Scan for the cell matching the given text and deliver its (X, Y) coordinate at center. 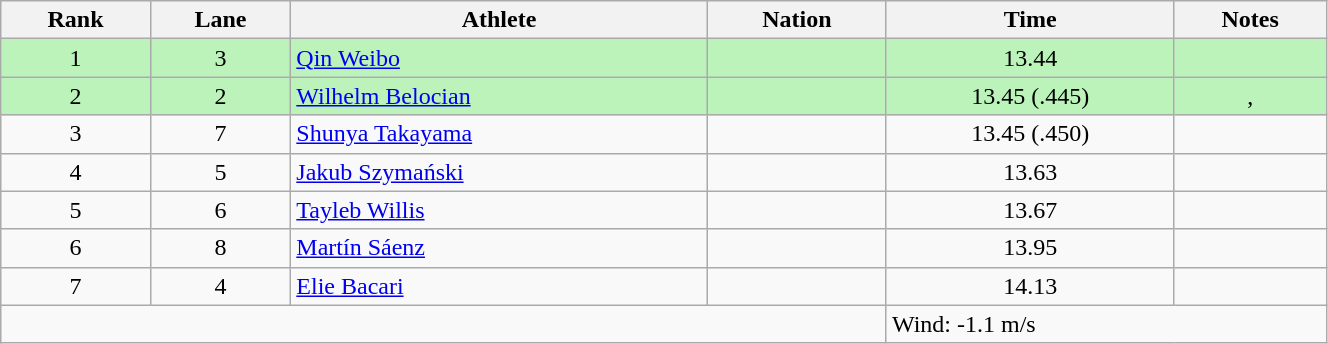
Rank (76, 20)
Wilhelm Belocian (499, 96)
13.45 (.450) (1030, 134)
Jakub Szymański (499, 172)
14.13 (1030, 286)
, (1250, 96)
13.45 (.445) (1030, 96)
13.95 (1030, 248)
Lane (220, 20)
8 (220, 248)
Nation (796, 20)
Qin Weibo (499, 58)
13.44 (1030, 58)
1 (76, 58)
Wind: -1.1 m/s (1106, 324)
Elie Bacari (499, 286)
Martín Sáenz (499, 248)
Time (1030, 20)
Tayleb Willis (499, 210)
Shunya Takayama (499, 134)
Notes (1250, 20)
Athlete (499, 20)
13.63 (1030, 172)
13.67 (1030, 210)
